Pinpoint the cell where the given text exists, returning its (X, Y) midpoint coordinate. 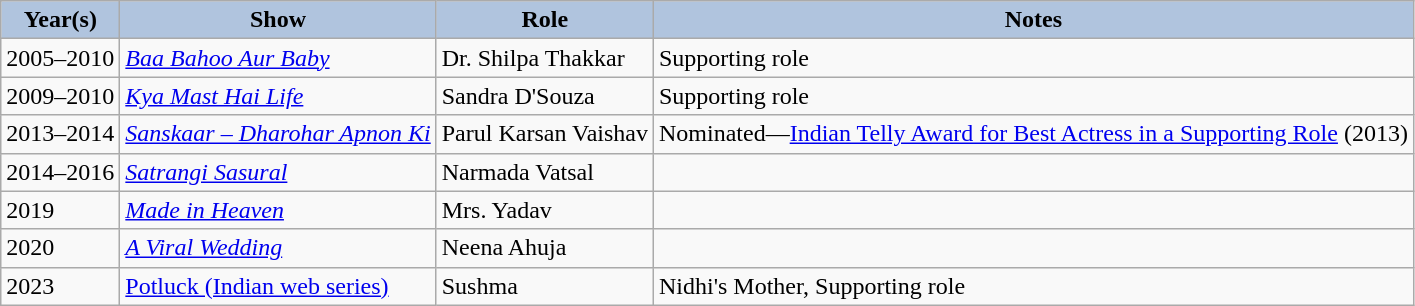
Kya Mast Hai Life (278, 96)
Nominated—Indian Telly Award for Best Actress in a Supporting Role (2013) (1033, 134)
Notes (1033, 20)
A Viral Wedding (278, 248)
Satrangi Sasural (278, 172)
2020 (60, 248)
2005–2010 (60, 58)
Mrs. Yadav (544, 210)
Sandra D'Souza (544, 96)
2014–2016 (60, 172)
Show (278, 20)
Parul Karsan Vaishav (544, 134)
2009–2010 (60, 96)
2013–2014 (60, 134)
Year(s) (60, 20)
Narmada Vatsal (544, 172)
2023 (60, 286)
Baa Bahoo Aur Baby (278, 58)
Made in Heaven (278, 210)
Potluck (Indian web series) (278, 286)
Sanskaar – Dharohar Apnon Ki (278, 134)
Nidhi's Mother, Supporting role (1033, 286)
Neena Ahuja (544, 248)
Sushma (544, 286)
Role (544, 20)
2019 (60, 210)
Dr. Shilpa Thakkar (544, 58)
